Return [X, Y] of the center of cell containing provided text 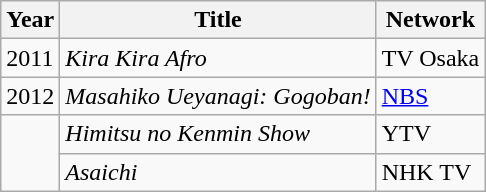
Himitsu no Kenmin Show [218, 134]
Kira Kira Afro [218, 58]
Asaichi [218, 172]
2012 [30, 96]
Year [30, 20]
2011 [30, 58]
Masahiko Ueyanagi: Gogoban! [218, 96]
YTV [430, 134]
NHK TV [430, 172]
Title [218, 20]
TV Osaka [430, 58]
NBS [430, 96]
Network [430, 20]
